Identify which cell holds the provided text, then report its (X, Y) central coordinate. 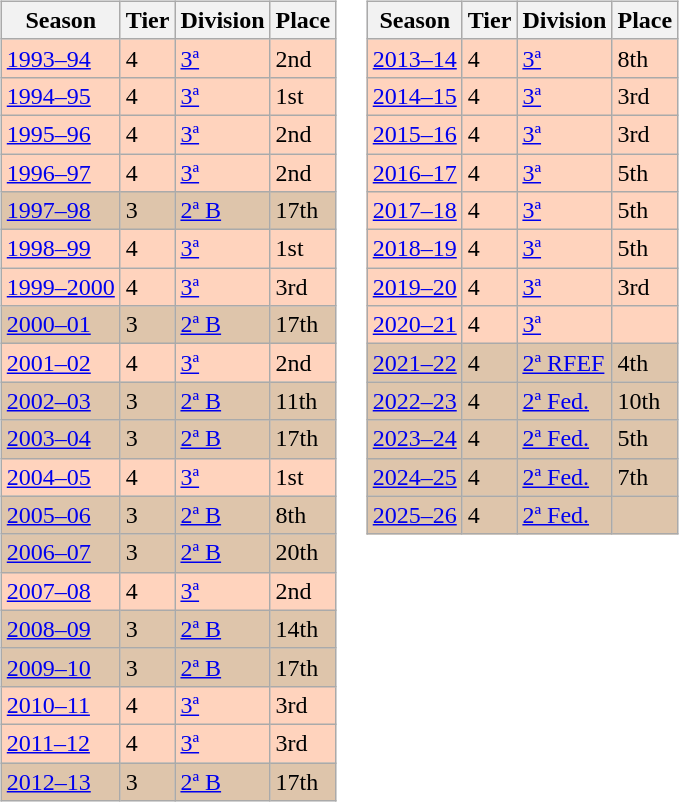
1997–98 (60, 211)
1995–96 (60, 134)
2018–19 (414, 249)
2014–15 (414, 96)
2004–05 (60, 477)
2001–02 (60, 363)
2000–01 (60, 325)
2009–10 (60, 667)
2025–26 (414, 515)
1998–99 (60, 249)
2015–16 (414, 134)
2012–13 (60, 781)
2008–09 (60, 629)
7th (645, 477)
2006–07 (60, 553)
11th (303, 401)
2002–03 (60, 401)
2ª RFEF (564, 363)
2007–08 (60, 591)
2022–23 (414, 401)
2024–25 (414, 477)
2021–22 (414, 363)
2011–12 (60, 743)
2010–11 (60, 705)
2016–17 (414, 173)
2017–18 (414, 211)
2019–20 (414, 287)
2005–06 (60, 515)
2013–14 (414, 58)
2020–21 (414, 325)
1996–97 (60, 173)
10th (645, 401)
14th (303, 629)
2003–04 (60, 439)
20th (303, 553)
4th (645, 363)
1994–95 (60, 96)
2023–24 (414, 439)
1993–94 (60, 58)
1999–2000 (60, 287)
